For the text-containing cell, return its midpoint in (x, y) coordinate format. 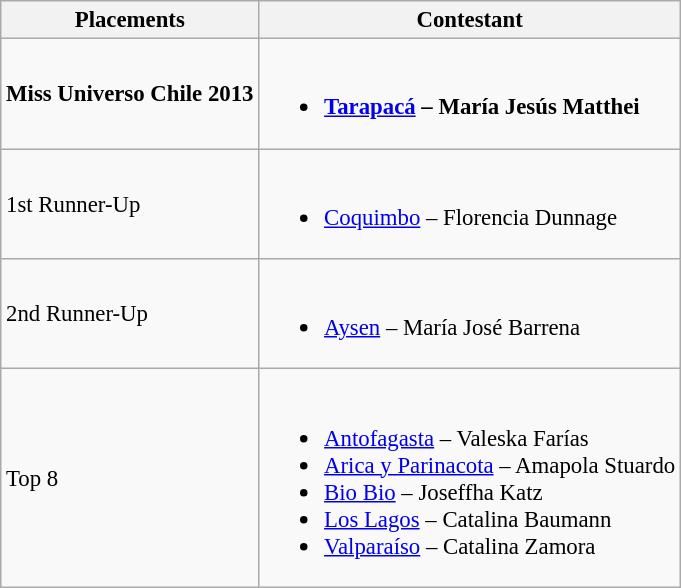
Top 8 (130, 478)
Antofagasta – Valeska FaríasArica y Parinacota – Amapola StuardoBio Bio – Joseffha KatzLos Lagos – Catalina BaumannValparaíso – Catalina Zamora (470, 478)
Tarapacá – María Jesús Matthei (470, 94)
2nd Runner-Up (130, 314)
1st Runner-Up (130, 204)
Coquimbo – Florencia Dunnage (470, 204)
Placements (130, 20)
Aysen – María José Barrena (470, 314)
Contestant (470, 20)
Miss Universo Chile 2013 (130, 94)
